From the cell containing the given text, extract its center point as (x, y) coordinate. 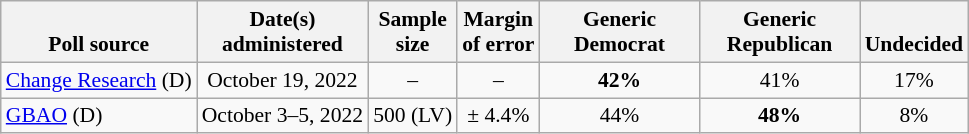
GenericRepublican (780, 32)
41% (780, 80)
GenericDemocrat (619, 32)
Change Research (D) (99, 80)
8% (914, 116)
Date(s)administered (282, 32)
Undecided (914, 32)
GBAO (D) (99, 116)
Samplesize (412, 32)
October 3–5, 2022 (282, 116)
48% (780, 116)
42% (619, 80)
Marginof error (498, 32)
± 4.4% (498, 116)
Poll source (99, 32)
500 (LV) (412, 116)
44% (619, 116)
October 19, 2022 (282, 80)
17% (914, 80)
